Scan for the cell matching the given text and deliver its [X, Y] coordinate at center. 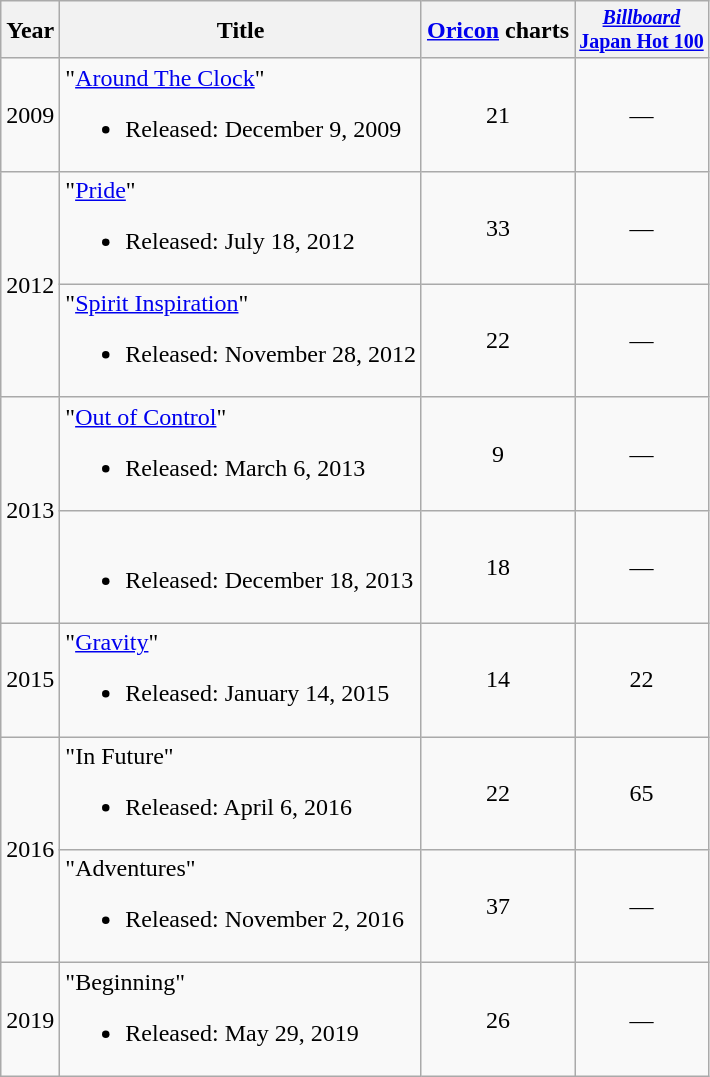
"Adventures"Released: November 2, 2016 [241, 906]
33 [498, 228]
Oricon charts [498, 30]
2013 [30, 510]
"Gravity"Released: January 14, 2015 [241, 680]
"Pride"Released: July 18, 2012 [241, 228]
Year [30, 30]
9 [498, 454]
2019 [30, 1020]
2012 [30, 284]
"Out of Control"Released: March 6, 2013 [241, 454]
Billboard Japan Hot 100 [642, 30]
65 [642, 794]
2015 [30, 680]
2016 [30, 850]
21 [498, 114]
37 [498, 906]
2009 [30, 114]
"Beginning"Released: May 29, 2019 [241, 1020]
Released: December 18, 2013 [241, 566]
"In Future"Released: April 6, 2016 [241, 794]
"Spirit Inspiration"Released: November 28, 2012 [241, 340]
18 [498, 566]
26 [498, 1020]
"Around The Clock"Released: December 9, 2009 [241, 114]
Title [241, 30]
14 [498, 680]
